From the cell containing the given text, extract its center point as [X, Y] coordinate. 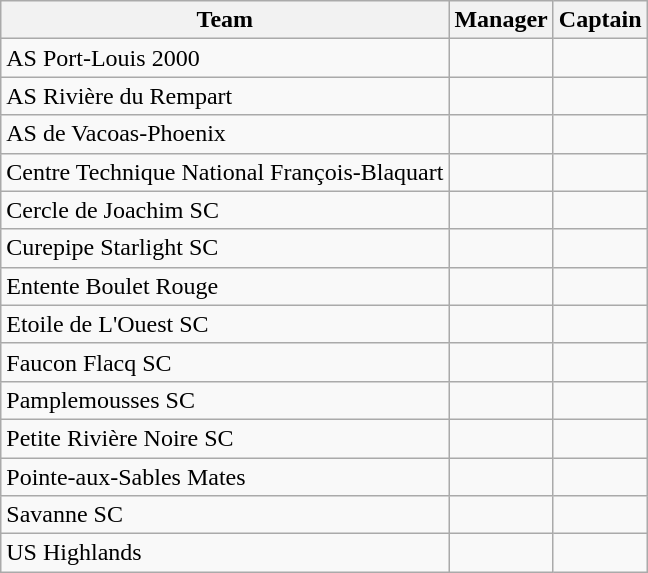
Faucon Flacq SC [225, 362]
US Highlands [225, 553]
Manager [501, 20]
Pamplemousses SC [225, 400]
Cercle de Joachim SC [225, 210]
Curepipe Starlight SC [225, 248]
Etoile de L'Ouest SC [225, 324]
AS Rivière du Rempart [225, 96]
Captain [600, 20]
Savanne SC [225, 515]
Team [225, 20]
Entente Boulet Rouge [225, 286]
Centre Technique National François-Blaquart [225, 172]
AS de Vacoas-Phoenix [225, 134]
Pointe-aux-Sables Mates [225, 477]
Petite Rivière Noire SC [225, 438]
AS Port-Louis 2000 [225, 58]
